Find where the given text appears and provide that cell's center as (X, Y) coordinate. 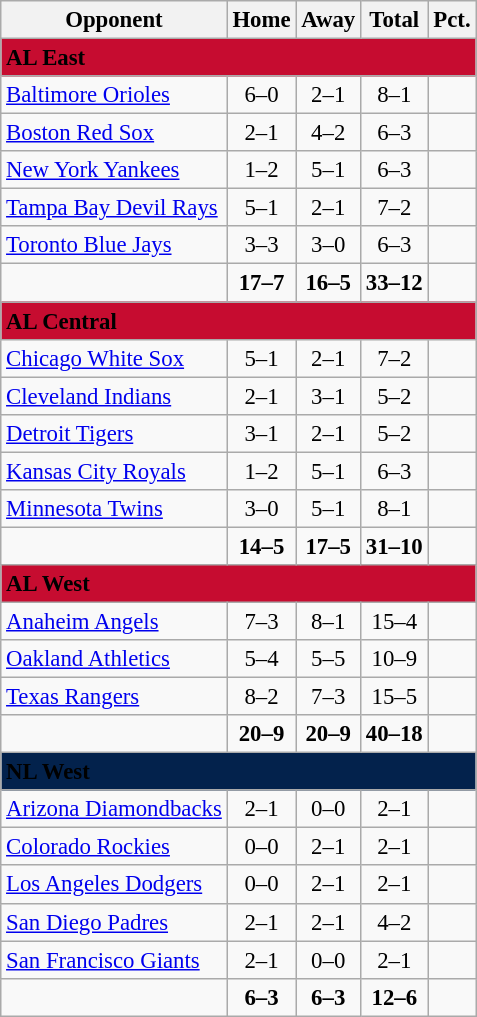
33–12 (394, 283)
New York Yankees (114, 170)
Home (262, 20)
6–0 (262, 95)
Baltimore Orioles (114, 95)
5–5 (328, 659)
Colorado Rockies (114, 847)
Tampa Bay Devil Rays (114, 208)
NL West (238, 772)
Arizona Diamondbacks (114, 809)
15–4 (394, 621)
Detroit Tigers (114, 433)
5–4 (262, 659)
Texas Rangers (114, 697)
14–5 (262, 546)
San Diego Padres (114, 922)
Away (328, 20)
Cleveland Indians (114, 396)
Chicago White Sox (114, 358)
Oakland Athletics (114, 659)
AL West (238, 584)
Kansas City Royals (114, 471)
10–9 (394, 659)
Boston Red Sox (114, 133)
Anaheim Angels (114, 621)
Pct. (452, 20)
31–10 (394, 546)
17–7 (262, 283)
Opponent (114, 20)
Total (394, 20)
16–5 (328, 283)
AL East (238, 58)
15–5 (394, 697)
AL Central (238, 321)
3–3 (262, 245)
Minnesota Twins (114, 509)
12–6 (394, 997)
17–5 (328, 546)
8–2 (262, 697)
Toronto Blue Jays (114, 245)
Los Angeles Dodgers (114, 885)
San Francisco Giants (114, 960)
40–18 (394, 734)
